Scan for the cell matching the given text and deliver its (X, Y) coordinate at center. 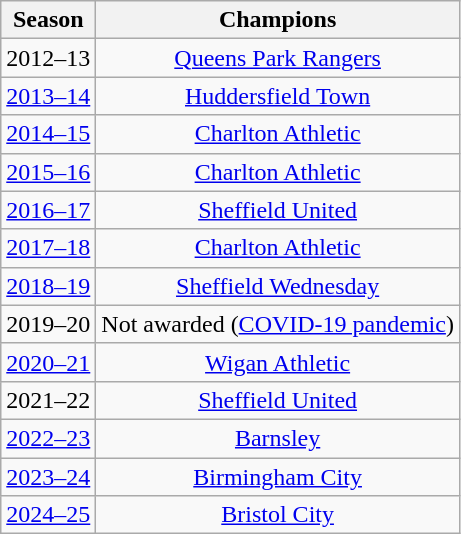
Sheffield Wednesday (278, 286)
2020–21 (48, 362)
2014–15 (48, 134)
2023–24 (48, 477)
Champions (278, 20)
Bristol City (278, 515)
2018–19 (48, 286)
2019–20 (48, 324)
Barnsley (278, 438)
2022–23 (48, 438)
Queens Park Rangers (278, 58)
Season (48, 20)
2016–17 (48, 210)
2021–22 (48, 400)
2017–18 (48, 248)
Wigan Athletic (278, 362)
2015–16 (48, 172)
Not awarded (COVID-19 pandemic) (278, 324)
Birmingham City (278, 477)
2013–14 (48, 96)
Huddersfield Town (278, 96)
2024–25 (48, 515)
2012–13 (48, 58)
